Return the (x, y) coordinate for the center point of the cell that contains the specified text.  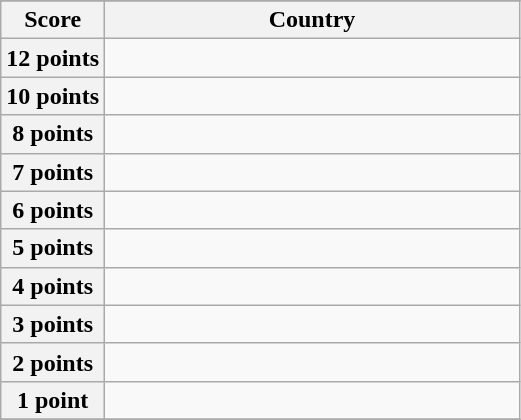
1 point (53, 400)
6 points (53, 210)
4 points (53, 286)
12 points (53, 58)
8 points (53, 134)
Score (53, 20)
Country (312, 20)
10 points (53, 96)
2 points (53, 362)
5 points (53, 248)
3 points (53, 324)
7 points (53, 172)
